Extract the [x, y] coordinate from the center of the cell holding the provided text.  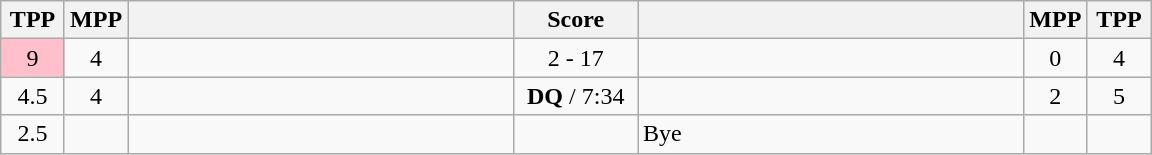
DQ / 7:34 [576, 96]
9 [33, 58]
Bye [831, 134]
5 [1119, 96]
Score [576, 20]
4.5 [33, 96]
2 [1056, 96]
2.5 [33, 134]
2 - 17 [576, 58]
0 [1056, 58]
